Find where the given text appears and provide that cell's center as (x, y) coordinate. 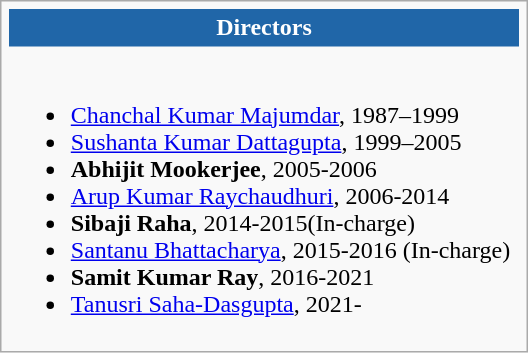
Directors (264, 28)
